Provide the [x, y] coordinate of the cell's center where the given text is located.  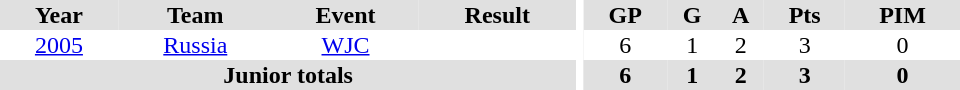
GP [625, 15]
Result [497, 15]
WJC [346, 45]
A [740, 15]
Junior totals [288, 75]
Team [196, 15]
G [692, 15]
Russia [196, 45]
PIM [902, 15]
2005 [59, 45]
Year [59, 15]
Pts [804, 15]
Event [346, 15]
